For the text-containing cell, return its midpoint in [x, y] coordinate format. 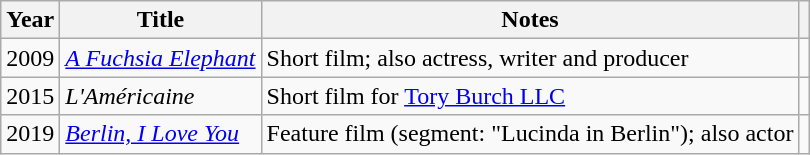
Berlin, I Love You [160, 134]
A Fuchsia Elephant [160, 58]
Notes [530, 20]
Feature film (segment: "Lucinda in Berlin"); also actor [530, 134]
2009 [30, 58]
2015 [30, 96]
2019 [30, 134]
Title [160, 20]
Short film for Tory Burch LLC [530, 96]
Year [30, 20]
Short film; also actress, writer and producer [530, 58]
L'Américaine [160, 96]
